Determine the (x, y) coordinate at the center of the cell enclosing the given text.  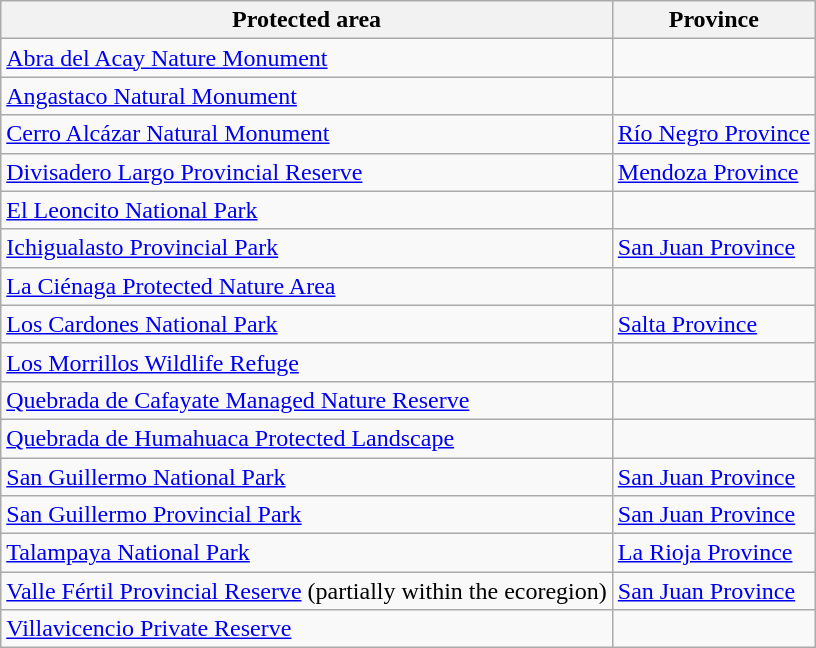
Villavicencio Private Reserve (307, 629)
Valle Fértil Provincial Reserve (partially within the ecoregion) (307, 591)
San Guillermo National Park (307, 477)
Province (714, 20)
Talampaya National Park (307, 553)
Quebrada de Humahuaca Protected Landscape (307, 438)
Angastaco Natural Monument (307, 96)
Los Cardones National Park (307, 324)
Abra del Acay Nature Monument (307, 58)
Cerro Alcázar Natural Monument (307, 134)
Divisadero Largo Provincial Reserve (307, 172)
Protected area (307, 20)
San Guillermo Provincial Park (307, 515)
Salta Province (714, 324)
La Rioja Province (714, 553)
Quebrada de Cafayate Managed Nature Reserve (307, 400)
Los Morrillos Wildlife Refuge (307, 362)
Mendoza Province (714, 172)
Río Negro Province (714, 134)
Ichigualasto Provincial Park (307, 248)
La Ciénaga Protected Nature Area (307, 286)
El Leoncito National Park (307, 210)
